From the cell containing the given text, extract its center point as [X, Y] coordinate. 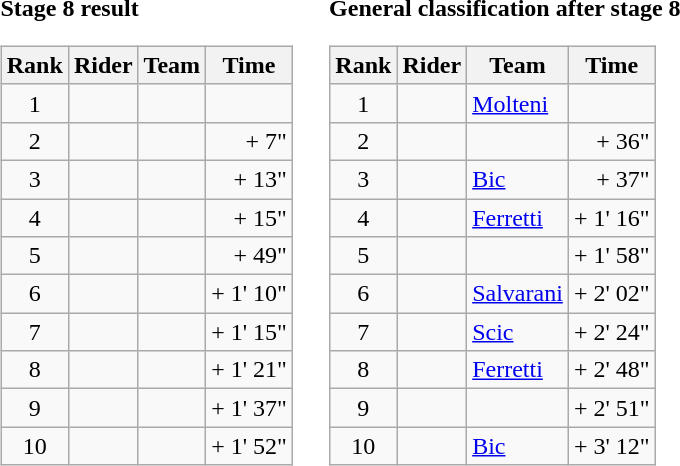
+ 1' 16" [612, 217]
+ 1' 21" [250, 370]
+ 1' 52" [250, 446]
+ 7" [250, 141]
+ 1' 10" [250, 294]
+ 1' 15" [250, 332]
Scic [518, 332]
+ 3' 12" [612, 446]
+ 2' 02" [612, 294]
+ 13" [250, 179]
Salvarani [518, 294]
+ 1' 58" [612, 256]
+ 49" [250, 256]
+ 2' 51" [612, 408]
+ 2' 48" [612, 370]
+ 36" [612, 141]
Molteni [518, 103]
+ 37" [612, 179]
+ 15" [250, 217]
+ 2' 24" [612, 332]
+ 1' 37" [250, 408]
